From the cell containing the given text, extract its center point as [X, Y] coordinate. 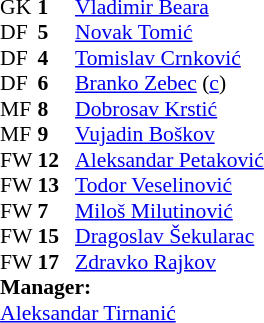
Dragoslav Šekularac [170, 237]
5 [57, 33]
7 [57, 211]
4 [57, 58]
Vujadin Boškov [170, 135]
Dobrosav Krstić [170, 109]
8 [57, 109]
Aleksandar Petaković [170, 160]
15 [57, 237]
17 [57, 262]
12 [57, 160]
13 [57, 185]
Manager: [132, 287]
Todor Veselinović [170, 185]
Miloš Milutinović [170, 211]
Zdravko Rajkov [170, 262]
6 [57, 83]
9 [57, 135]
Branko Zebec (c) [170, 83]
Novak Tomić [170, 33]
Tomislav Crnković [170, 58]
